Scan for the cell matching the given text and deliver its (x, y) coordinate at center. 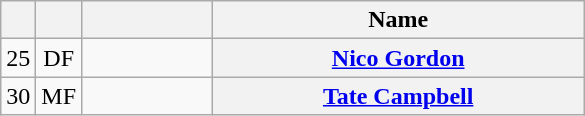
Nico Gordon (398, 58)
MF (59, 96)
Name (398, 20)
25 (18, 58)
DF (59, 58)
30 (18, 96)
Tate Campbell (398, 96)
